Determine the (X, Y) coordinate at the center of the cell enclosing the given text.  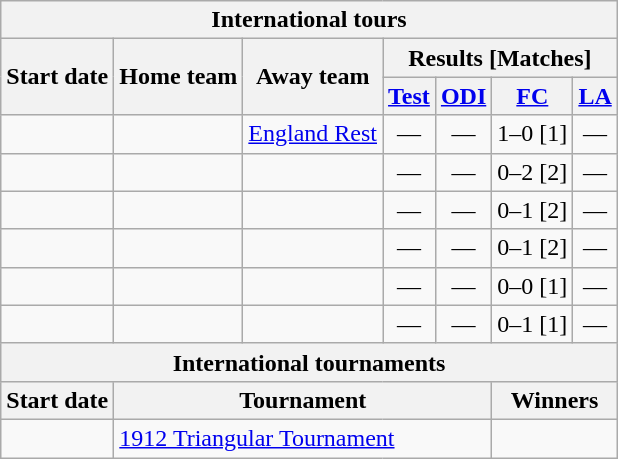
LA (595, 96)
Home team (178, 77)
Tournament (303, 400)
0–2 [2] (532, 172)
England Rest (313, 134)
Results [Matches] (500, 58)
FC (532, 96)
0–0 [1] (532, 286)
0–1 [1] (532, 324)
Winners (554, 400)
1912 Triangular Tournament (303, 438)
Test (410, 96)
International tournaments (310, 362)
Away team (313, 77)
International tours (310, 20)
1–0 [1] (532, 134)
ODI (463, 96)
